Detect which cell encompasses the target text, then output its [x, y] center coordinate. 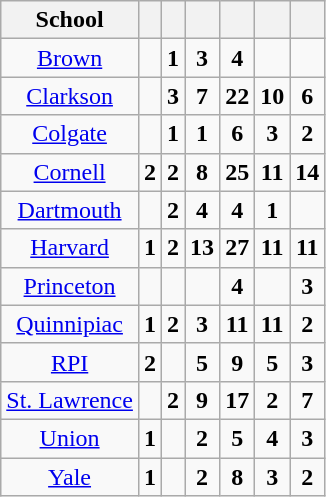
Colgate [70, 134]
Dartmouth [70, 210]
School [70, 20]
25 [238, 172]
Yale [70, 477]
St. Lawrence [70, 400]
Union [70, 438]
Cornell [70, 172]
Brown [70, 58]
10 [272, 96]
22 [238, 96]
Princeton [70, 286]
27 [238, 248]
13 [202, 248]
RPI [70, 362]
Clarkson [70, 96]
14 [308, 172]
17 [238, 400]
Harvard [70, 248]
Quinnipiac [70, 324]
